Capture the cell that displays the provided text and extract its (x, y) central coordinate. 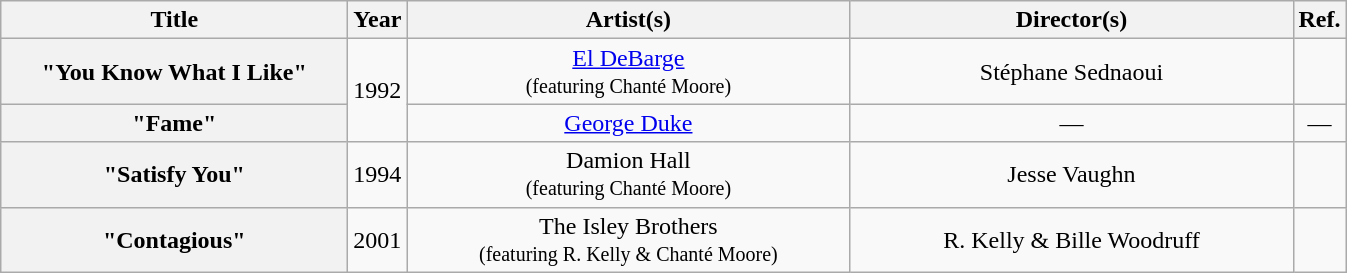
Jesse Vaughn (1072, 174)
"Contagious" (174, 240)
"You Know What I Like" (174, 72)
"Fame" (174, 123)
George Duke (628, 123)
R. Kelly & Bille Woodruff (1072, 240)
El DeBarge(featuring Chanté Moore) (628, 72)
Director(s) (1072, 20)
2001 (378, 240)
"Satisfy You" (174, 174)
Title (174, 20)
Ref. (1320, 20)
1992 (378, 90)
Artist(s) (628, 20)
Year (378, 20)
The Isley Brothers(featuring R. Kelly & Chanté Moore) (628, 240)
1994 (378, 174)
Damion Hall(featuring Chanté Moore) (628, 174)
Stéphane Sednaoui (1072, 72)
